Detect which cell encompasses the target text, then output its (x, y) center coordinate. 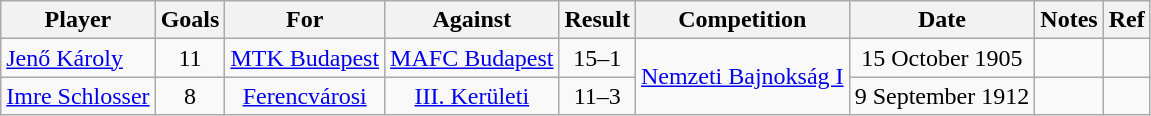
MTK Budapest (305, 58)
Ferencvárosi (305, 96)
Imre Schlosser (78, 96)
9 September 1912 (942, 96)
Ref (1126, 20)
Player (78, 20)
For (305, 20)
11–3 (597, 96)
Result (597, 20)
Goals (190, 20)
15 October 1905 (942, 58)
Against (472, 20)
Date (942, 20)
8 (190, 96)
III. Kerületi (472, 96)
15–1 (597, 58)
Jenő Károly (78, 58)
Notes (1069, 20)
11 (190, 58)
Competition (742, 20)
Nemzeti Bajnokság I (742, 77)
MAFC Budapest (472, 58)
